Detect which cell encompasses the target text, then output its [x, y] center coordinate. 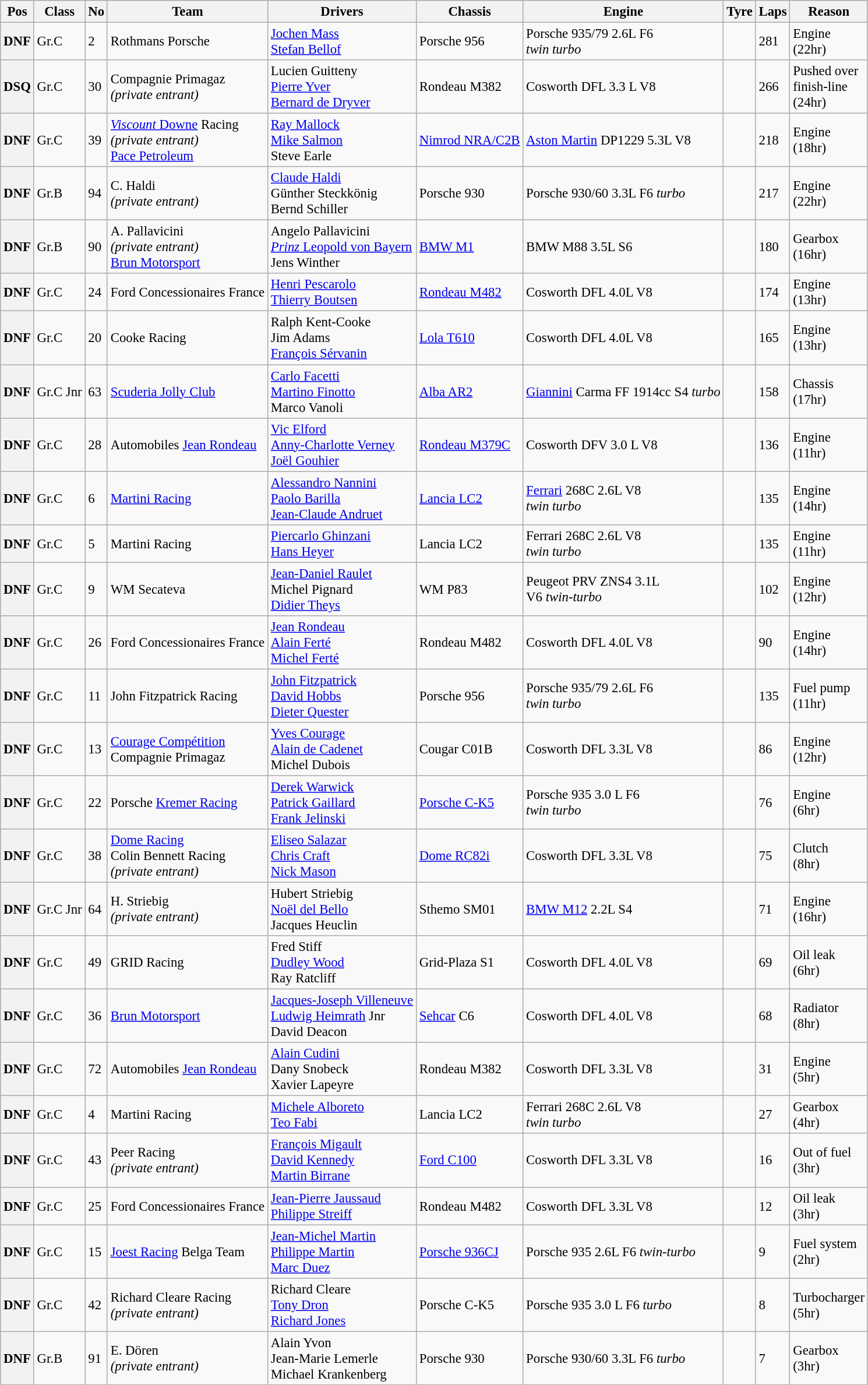
WM Secateva [188, 589]
49 [96, 963]
Oil leak(3hr) [828, 1206]
75 [772, 856]
68 [772, 1016]
11 [96, 696]
43 [96, 1161]
Lola T610 [470, 338]
266 [772, 87]
Porsche Kremer Racing [188, 802]
5 [96, 543]
25 [96, 1206]
Clutch(8hr) [828, 856]
Joest Racing Belga Team [188, 1252]
Engine [623, 12]
6 [96, 498]
Lucien Guitteny Pierre Yver Bernard de Dryver [343, 87]
Fred Stiff Dudley Wood Ray Ratcliff [343, 963]
Michele Alboreto Teo Fabi [343, 1115]
Turbocharger(5hr) [828, 1305]
26 [96, 643]
Compagnie Primagaz(private entrant) [188, 87]
Alain Yvon Jean-Marie Lemerle Michael Krankenberg [343, 1358]
91 [96, 1358]
4 [96, 1115]
Giannini Carma FF 1914cc S4 turbo [623, 392]
30 [96, 87]
Scuderia Jolly Club [188, 392]
20 [96, 338]
Porsche 935 3.0 L F6twin turbo [623, 802]
Jean Rondeau Alain Ferté Michel Ferté [343, 643]
Dome RC82i [470, 856]
BMW M12 2.2L S4 [623, 910]
102 [772, 589]
Courage Compétition Compagnie Primagaz [188, 749]
12 [772, 1206]
Richard Cleare Racing(private entrant) [188, 1305]
Jean-Daniel Raulet Michel Pignard Didier Theys [343, 589]
165 [772, 338]
Radiator(8hr) [828, 1016]
WM P83 [470, 589]
Ford C100 [470, 1161]
Cooke Racing [188, 338]
Nimrod NRA/C2B [470, 140]
Rothmans Porsche [188, 42]
Derek Warwick Patrick Gaillard Frank Jelinski [343, 802]
Brun Motorsport [188, 1016]
Aston Martin DP1229 5.3L V8 [623, 140]
63 [96, 392]
Richard Cleare Tony Dron Richard Jones [343, 1305]
180 [772, 247]
BMW M88 3.5L S6 [623, 247]
Vic Elford Anny-Charlotte Verney Joël Gouhier [343, 445]
François Migault David Kennedy Martin Birrane [343, 1161]
Gearbox(3hr) [828, 1358]
Engine(6hr) [828, 802]
Grid-Plaza S1 [470, 963]
Engine(18hr) [828, 140]
Peer Racing(private entrant) [188, 1161]
24 [96, 292]
Ray Mallock Mike Salmon Steve Earle [343, 140]
Carlo Facetti Martino Finotto Marco Vanoli [343, 392]
Porsche 936CJ [470, 1252]
Pushed over finish-line(24hr) [828, 87]
71 [772, 910]
Fuel pump(11hr) [828, 696]
Henri Pescarolo Thierry Boutsen [343, 292]
22 [96, 802]
Yves Courage Alain de Cadenet Michel Dubois [343, 749]
64 [96, 910]
281 [772, 42]
Pos [17, 12]
Alba AR2 [470, 392]
Laps [772, 12]
Cougar C01B [470, 749]
E. Dören(private entrant) [188, 1358]
Chassis(17hr) [828, 392]
94 [96, 193]
36 [96, 1016]
72 [96, 1069]
Piercarlo Ghinzani Hans Heyer [343, 543]
16 [772, 1161]
39 [96, 140]
Eliseo Salazar Chris Craft Nick Mason [343, 856]
Gearbox(16hr) [828, 247]
Jean-Michel Martin Philippe Martin Marc Duez [343, 1252]
No [96, 12]
Hubert Striebig Noël del Bello Jacques Heuclin [343, 910]
Chassis [470, 12]
15 [96, 1252]
DSQ [17, 87]
Cosworth DFL 3.3 L V8 [623, 87]
158 [772, 392]
13 [96, 749]
Jacques-Joseph Villeneuve Ludwig Heimrath Jnr David Deacon [343, 1016]
Cosworth DFV 3.0 L V8 [623, 445]
Fuel system(2hr) [828, 1252]
38 [96, 856]
Engine(5hr) [828, 1069]
8 [772, 1305]
Reason [828, 12]
27 [772, 1115]
Oil leak(6hr) [828, 963]
GRID Racing [188, 963]
Porsche 935 3.0 L F6 turbo [623, 1305]
Gearbox(4hr) [828, 1115]
136 [772, 445]
Tyre [740, 12]
76 [772, 802]
Team [188, 12]
86 [772, 749]
Jochen Mass Stefan Bellof [343, 42]
Viscount Downe Racing(private entrant) Pace Petroleum [188, 140]
John Fitzpatrick David Hobbs Dieter Quester [343, 696]
Engine(16hr) [828, 910]
John Fitzpatrick Racing [188, 696]
7 [772, 1358]
28 [96, 445]
Jean-Pierre Jaussaud Philippe Streiff [343, 1206]
Porsche 935 2.6L F6 twin-turbo [623, 1252]
Peugeot PRV ZNS4 3.1L V6 twin-turbo [623, 589]
218 [772, 140]
31 [772, 1069]
Alessandro Nannini Paolo Barilla Jean-Claude Andruet [343, 498]
Sthemo SM01 [470, 910]
42 [96, 1305]
C. Haldi(private entrant) [188, 193]
Class [59, 12]
Ralph Kent-Cooke Jim Adams François Sérvanin [343, 338]
H. Striebig(private entrant) [188, 910]
Dome Racing Colin Bennett Racing(private entrant) [188, 856]
BMW M1 [470, 247]
2 [96, 42]
Drivers [343, 12]
174 [772, 292]
A. Pallavicini(private entrant) Brun Motorsport [188, 247]
Claude Haldi Günther Steckkönig Bernd Schiller [343, 193]
Alain Cudini Dany Snobeck Xavier Lapeyre [343, 1069]
69 [772, 963]
Angelo Pallavicini Prinz Leopold von Bayern Jens Winther [343, 247]
217 [772, 193]
Sehcar C6 [470, 1016]
Rondeau M379C [470, 445]
Out of fuel(3hr) [828, 1161]
